Provide the [x, y] coordinate of the cell's center where the given text is located.  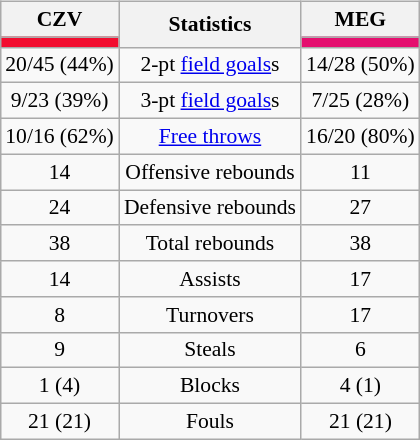
MEG [360, 19]
20/45 (44%) [60, 65]
1 (4) [60, 386]
Steals [210, 350]
Total rebounds [210, 243]
27 [360, 208]
7/25 (28%) [360, 101]
3-pt field goalss [210, 101]
6 [360, 350]
CZV [60, 19]
Blocks [210, 386]
Defensive rebounds [210, 208]
11 [360, 172]
8 [60, 314]
Offensive rebounds [210, 172]
24 [60, 208]
Free throws [210, 136]
4 (1) [360, 386]
14/28 (50%) [360, 65]
Statistics [210, 24]
9/23 (39%) [60, 101]
Assists [210, 279]
10/16 (62%) [60, 136]
2-pt field goalss [210, 65]
9 [60, 350]
Fouls [210, 421]
Turnovers [210, 314]
16/20 (80%) [360, 136]
